Determine the [X, Y] coordinate at the center of the cell enclosing the given text.  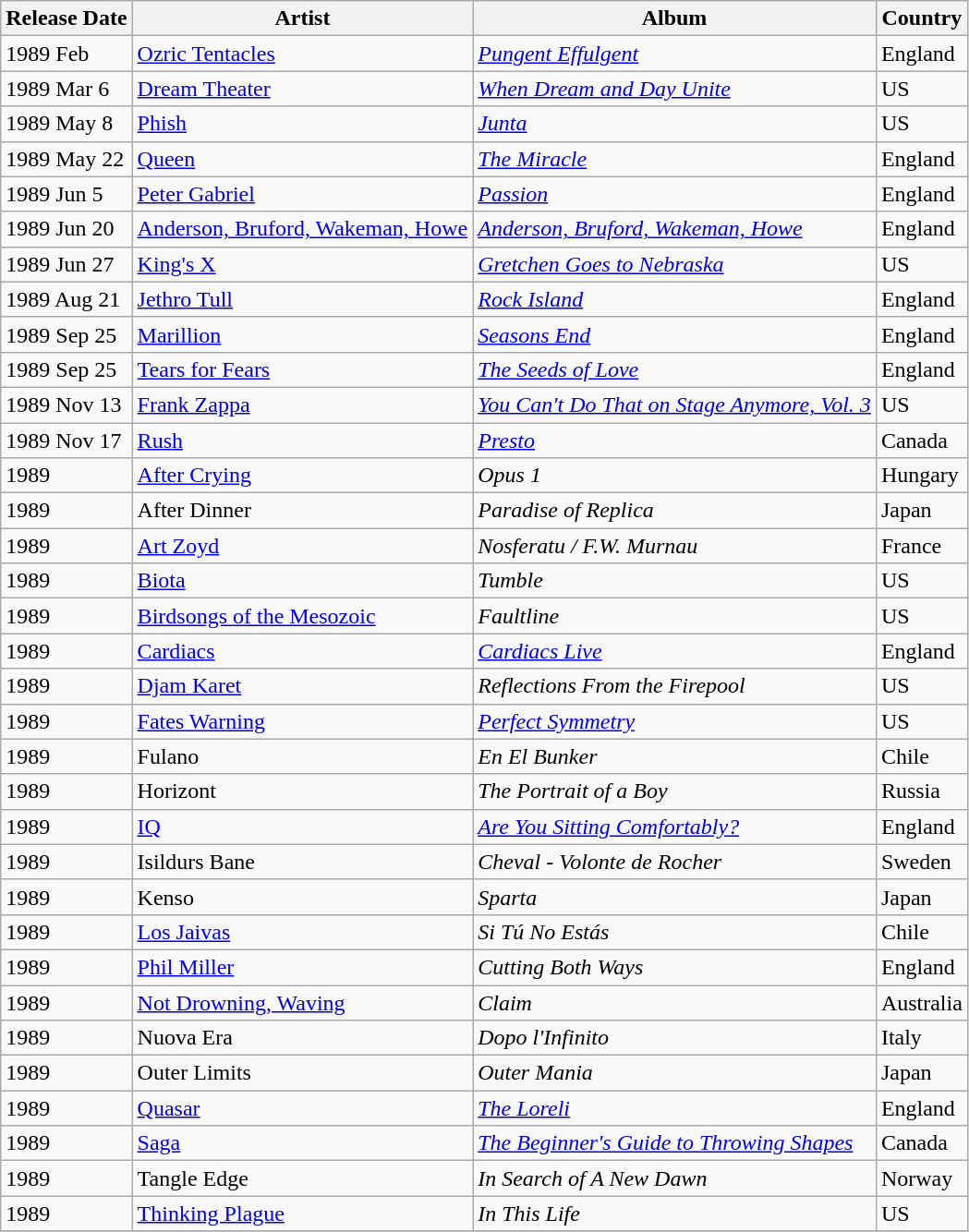
Nuova Era [303, 1038]
Hungary [922, 476]
En El Bunker [674, 756]
Thinking Plague [303, 1214]
Biota [303, 581]
Cardiacs [303, 651]
Release Date [67, 18]
In This Life [674, 1214]
Nosferatu / F.W. Murnau [674, 546]
Tears for Fears [303, 369]
Los Jaivas [303, 932]
1989 Mar 6 [67, 89]
Sweden [922, 862]
Tumble [674, 581]
Italy [922, 1038]
Jethro Tull [303, 299]
Tangle Edge [303, 1178]
King's X [303, 264]
Opus 1 [674, 476]
France [922, 546]
Australia [922, 1002]
Reflections From the Firepool [674, 686]
1989 Jun 20 [67, 229]
When Dream and Day Unite [674, 89]
Claim [674, 1002]
1989 May 22 [67, 159]
The Portrait of a Boy [674, 791]
Album [674, 18]
IQ [303, 827]
You Can't Do That on Stage Anymore, Vol. 3 [674, 405]
Artist [303, 18]
Outer Mania [674, 1073]
Kenso [303, 897]
Queen [303, 159]
After Dinner [303, 511]
Frank Zappa [303, 405]
Ozric Tentacles [303, 54]
Phil Miller [303, 967]
1989 May 8 [67, 124]
In Search of A New Dawn [674, 1178]
The Seeds of Love [674, 369]
Gretchen Goes to Nebraska [674, 264]
1989 Jun 5 [67, 194]
Rush [303, 441]
Seasons End [674, 334]
Russia [922, 791]
Si Tú No Estás [674, 932]
Djam Karet [303, 686]
Country [922, 18]
Fulano [303, 756]
Birdsongs of the Mesozoic [303, 616]
Faultline [674, 616]
The Miracle [674, 159]
Presto [674, 441]
1989 Nov 13 [67, 405]
Horizont [303, 791]
Rock Island [674, 299]
Saga [303, 1143]
Are You Sitting Comfortably? [674, 827]
Isildurs Bane [303, 862]
1989 Aug 21 [67, 299]
Norway [922, 1178]
Perfect Symmetry [674, 721]
Cheval - Volonte de Rocher [674, 862]
Dream Theater [303, 89]
Cutting Both Ways [674, 967]
Paradise of Replica [674, 511]
Pungent Effulgent [674, 54]
Not Drowning, Waving [303, 1002]
1989 Jun 27 [67, 264]
The Loreli [674, 1108]
1989 Nov 17 [67, 441]
The Beginner's Guide to Throwing Shapes [674, 1143]
After Crying [303, 476]
Passion [674, 194]
Outer Limits [303, 1073]
Quasar [303, 1108]
Art Zoyd [303, 546]
Junta [674, 124]
Dopo l'Infinito [674, 1038]
Cardiacs Live [674, 651]
Peter Gabriel [303, 194]
Fates Warning [303, 721]
1989 Feb [67, 54]
Sparta [674, 897]
Marillion [303, 334]
Phish [303, 124]
